Determine the (x, y) coordinate at the center of the cell enclosing the given text.  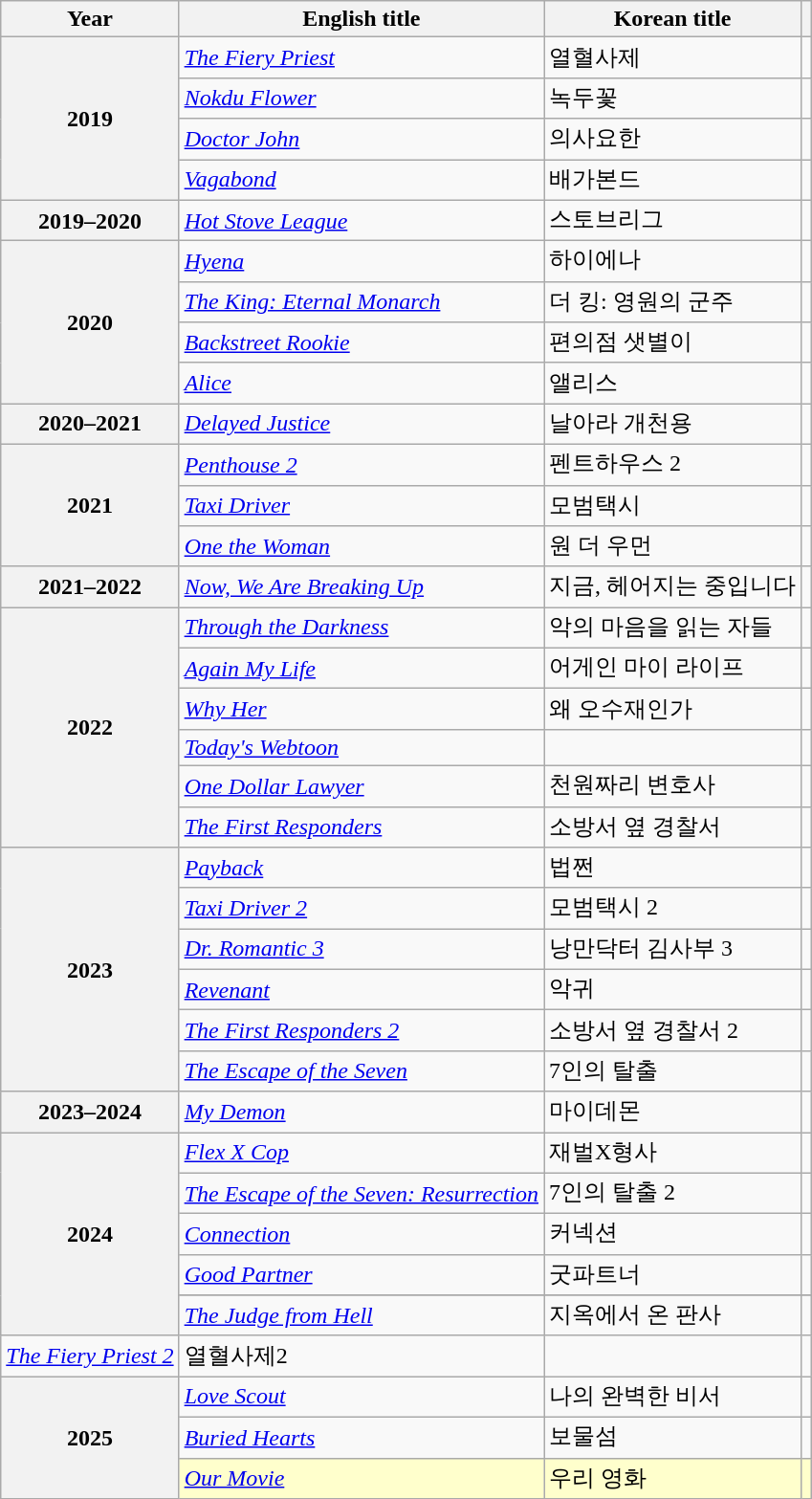
Nokdu Flower (362, 98)
Flex X Cop (362, 1154)
One the Woman (362, 547)
Doctor John (362, 140)
Taxi Driver 2 (362, 909)
Alice (362, 383)
2022 (90, 727)
편의점 샛별이 (673, 342)
소방서 옆 경찰서 (673, 827)
Hot Stove League (362, 220)
2023–2024 (90, 1112)
천원짜리 변호사 (673, 786)
낭만닥터 김사부 3 (673, 949)
The King: Eternal Monarch (362, 302)
원 더 우먼 (673, 547)
더 킹: 영원의 군주 (673, 302)
The Escape of the Seven (362, 1071)
One Dollar Lawyer (362, 786)
2021–2022 (90, 587)
Korean title (673, 19)
Delayed Justice (362, 425)
2023 (90, 970)
2020–2021 (90, 425)
Backstreet Rookie (362, 342)
Hyena (362, 262)
열혈사제2 (362, 1356)
앨리스 (673, 383)
모범택시 2 (673, 909)
Now, We Are Breaking Up (362, 587)
Vagabond (362, 180)
법쩐 (673, 869)
Why Her (362, 710)
Good Partner (362, 1274)
Today's Webtoon (362, 747)
녹두꽃 (673, 98)
2020 (90, 322)
악귀 (673, 989)
The First Responders 2 (362, 1031)
Through the Darkness (362, 628)
의사요한 (673, 140)
2019 (90, 119)
Connection (362, 1234)
왜 오수재인가 (673, 710)
Year (90, 19)
The Judge from Hell (362, 1316)
소방서 옆 경찰서 2 (673, 1031)
우리 영화 (673, 1479)
어게인 마이 라이프 (673, 668)
2019–2020 (90, 220)
2025 (90, 1438)
Payback (362, 869)
악의 마음을 읽는 자들 (673, 628)
나의 완벽한 비서 (673, 1397)
모범택시 (673, 505)
Penthouse 2 (362, 465)
My Demon (362, 1112)
스토브리그 (673, 220)
하이에나 (673, 262)
날아라 개천용 (673, 425)
The Fiery Priest (362, 57)
펜트하우스 2 (673, 465)
The Fiery Priest 2 (90, 1356)
Our Movie (362, 1479)
The First Responders (362, 827)
Dr. Romantic 3 (362, 949)
Taxi Driver (362, 505)
배가본드 (673, 180)
재벌X형사 (673, 1154)
Love Scout (362, 1397)
보물섬 (673, 1437)
7인의 탈출 2 (673, 1194)
커넥션 (673, 1234)
열혈사제 (673, 57)
마이데몬 (673, 1112)
The Escape of the Seven: Resurrection (362, 1194)
Again My Life (362, 668)
2021 (90, 505)
English title (362, 19)
지옥에서 온 판사 (673, 1316)
7인의 탈출 (673, 1071)
Buried Hearts (362, 1437)
2024 (90, 1234)
지금, 헤어지는 중입니다 (673, 587)
굿파트너 (673, 1274)
Revenant (362, 989)
